Provide the (X, Y) coordinate of the cell's center where the given text is located.  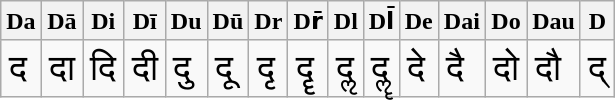
दै (462, 68)
दा (62, 68)
Da (21, 21)
Du (186, 21)
Dl̄ (381, 21)
दॢ (346, 68)
De (418, 21)
द् (597, 68)
Dr (268, 21)
Dai (462, 21)
Do (506, 21)
दी (144, 68)
दॄ (308, 68)
दृ (268, 68)
Di (104, 21)
Dr̄ (308, 21)
दो (506, 68)
D (597, 21)
Dū (228, 21)
द (21, 68)
Dau (554, 21)
दु (186, 68)
दि (104, 68)
दू (228, 68)
Dī (144, 21)
दौ (554, 68)
Dl (346, 21)
Dā (62, 21)
दॣ (381, 68)
दे (418, 68)
